Capture the cell that displays the provided text and extract its [X, Y] central coordinate. 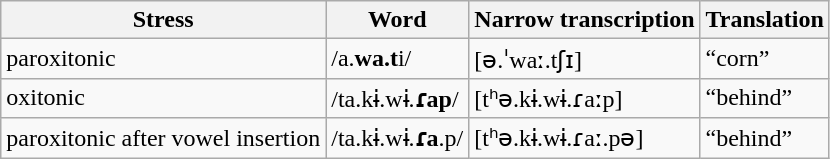
Word [398, 20]
[ə.ˈwaː.tʃɪ] [584, 59]
Narrow transcription [584, 20]
paroxitonic [164, 59]
oxitonic [164, 98]
/ta.kɨ.wɨ.ɾap/ [398, 98]
paroxitonic after vowel insertion [164, 138]
/a.wa.ti/ [398, 59]
Stress [164, 20]
[tʰə.kɨ.wɨ.ɾaː.pə] [584, 138]
Translation [764, 20]
/ta.kɨ.wɨ.ɾa.p/ [398, 138]
“corn” [764, 59]
[tʰə.kɨ.wɨ.ɾaːp] [584, 98]
